Scan for the cell matching the given text and deliver its (X, Y) coordinate at center. 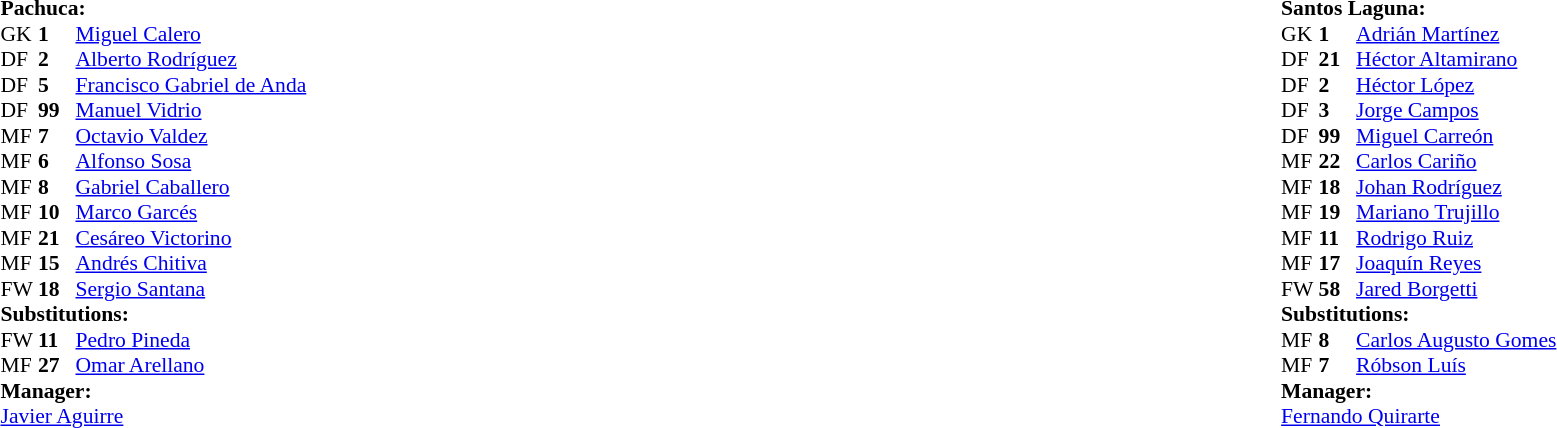
6 (57, 161)
Carlos Augusto Gomes (1456, 340)
Róbson Luís (1456, 365)
Adrián Martínez (1456, 34)
Rodrigo Ruiz (1456, 238)
15 (57, 263)
Francisco Gabriel de Anda (192, 85)
Alberto Rodríguez (192, 59)
Héctor Altamirano (1456, 59)
Octavio Valdez (192, 136)
Joaquín Reyes (1456, 263)
Jared Borgetti (1456, 289)
Manuel Vidrio (192, 111)
3 (1338, 111)
Jorge Campos (1456, 111)
Sergio Santana (192, 289)
Marco Garcés (192, 213)
Carlos Cariño (1456, 161)
5 (57, 85)
10 (57, 213)
22 (1338, 161)
17 (1338, 263)
27 (57, 365)
Omar Arellano (192, 365)
Johan Rodríguez (1456, 187)
Andrés Chitiva (192, 263)
Gabriel Caballero (192, 187)
19 (1338, 213)
Héctor López (1456, 85)
Miguel Carreón (1456, 136)
58 (1338, 289)
Pedro Pineda (192, 340)
Mariano Trujillo (1456, 213)
Alfonso Sosa (192, 161)
Miguel Calero (192, 34)
Cesáreo Victorino (192, 238)
